Locate the cell with the specified text and output its (x, y) center coordinate. 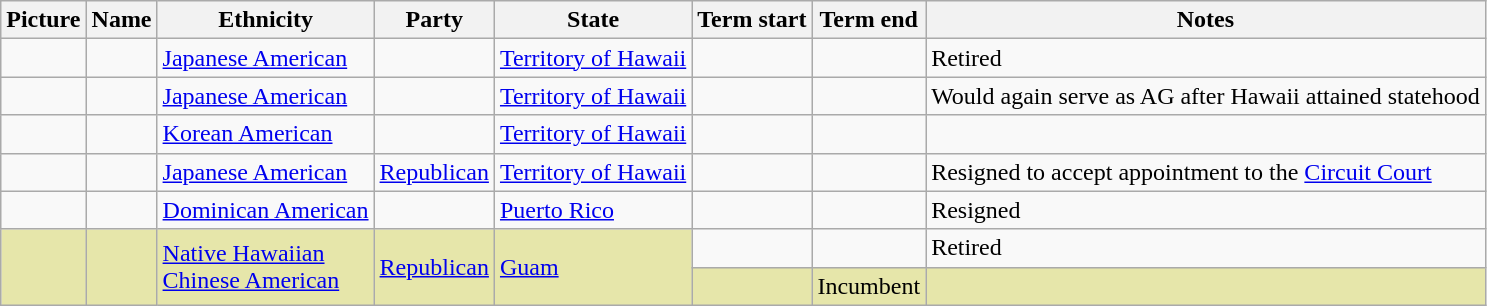
Name (122, 20)
Dominican American (266, 210)
State (592, 20)
Korean American (266, 134)
Term start (752, 20)
Party (434, 20)
Would again serve as AG after Hawaii attained statehood (1206, 96)
Notes (1206, 20)
Guam (592, 267)
Puerto Rico (592, 210)
Native HawaiianChinese American (266, 267)
Picture (44, 20)
Term end (869, 20)
Resigned to accept appointment to the Circuit Court (1206, 172)
Incumbent (869, 286)
Ethnicity (266, 20)
Resigned (1206, 210)
